Pinpoint the cell where the given text exists, returning its (x, y) midpoint coordinate. 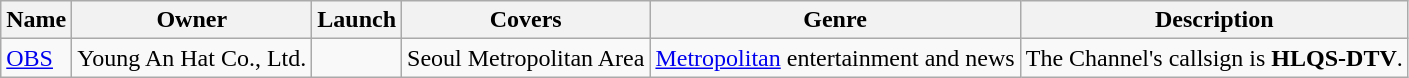
Metropolitan entertainment and news (835, 58)
Seoul Metropolitan Area (526, 58)
Covers (526, 20)
Genre (835, 20)
Young An Hat Co., Ltd. (192, 58)
Description (1214, 20)
OBS (36, 58)
Launch (357, 20)
The Channel's callsign is HLQS-DTV. (1214, 58)
Name (36, 20)
Owner (192, 20)
